Pinpoint the cell where the given text exists, returning its (X, Y) midpoint coordinate. 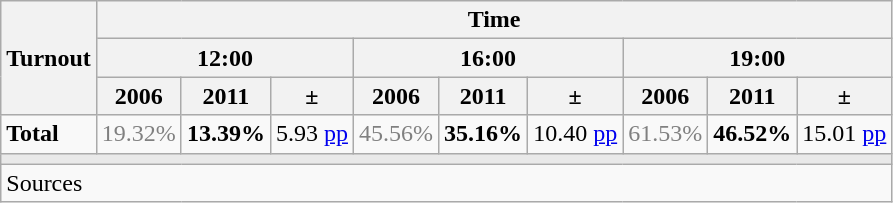
19.32% (138, 134)
61.53% (666, 134)
Sources (446, 183)
13.39% (226, 134)
Turnout (49, 58)
10.40 pp (576, 134)
46.52% (752, 134)
15.01 pp (844, 134)
Time (494, 20)
35.16% (484, 134)
16:00 (488, 58)
5.93 pp (312, 134)
Total (49, 134)
19:00 (758, 58)
12:00 (224, 58)
45.56% (396, 134)
